Determine the (x, y) coordinate at the center of the cell enclosing the given text.  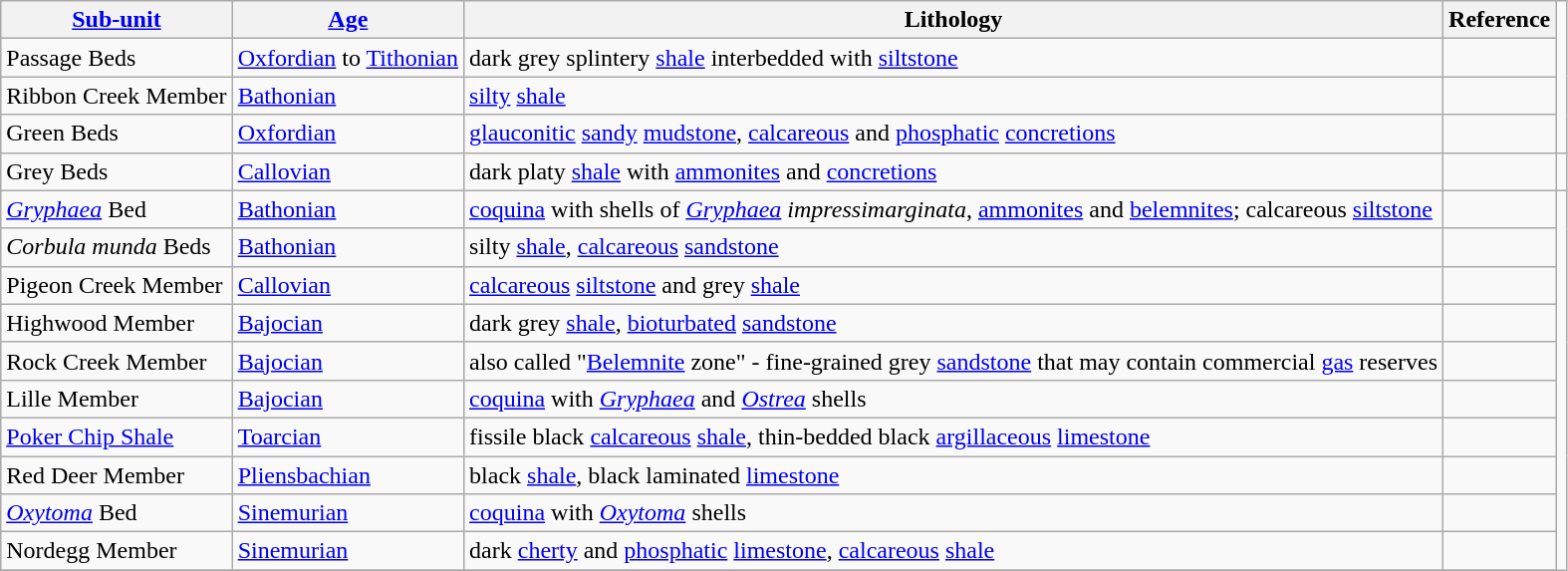
Corbula munda Beds (117, 247)
dark grey shale, bioturbated sandstone (954, 323)
fissile black calcareous shale, thin-bedded black argillaceous limestone (954, 436)
coquina with shells of Gryphaea impressimarginata, ammonites and belemnites; calcareous siltstone (954, 209)
Pigeon Creek Member (117, 285)
Highwood Member (117, 323)
Reference (1500, 20)
Oxfordian to Tithonian (348, 58)
Red Deer Member (117, 475)
calcareous siltstone and grey shale (954, 285)
dark grey splintery shale interbedded with siltstone (954, 58)
dark platy shale with ammonites and concretions (954, 171)
also called "Belemnite zone" - fine-grained grey sandstone that may contain commercial gas reserves (954, 361)
Toarcian (348, 436)
Age (348, 20)
black shale, black laminated limestone (954, 475)
Sub-unit (117, 20)
dark cherty and phosphatic limestone, calcareous shale (954, 551)
Lille Member (117, 399)
Pliensbachian (348, 475)
coquina with Gryphaea and Ostrea shells (954, 399)
silty shale (954, 96)
Poker Chip Shale (117, 436)
silty shale, calcareous sandstone (954, 247)
coquina with Oxytoma shells (954, 513)
Nordegg Member (117, 551)
Passage Beds (117, 58)
Gryphaea Bed (117, 209)
Green Beds (117, 134)
Grey Beds (117, 171)
Oxfordian (348, 134)
Rock Creek Member (117, 361)
glauconitic sandy mudstone, calcareous and phosphatic concretions (954, 134)
Oxytoma Bed (117, 513)
Ribbon Creek Member (117, 96)
Lithology (954, 20)
